Scan for the cell matching the given text and deliver its [x, y] coordinate at center. 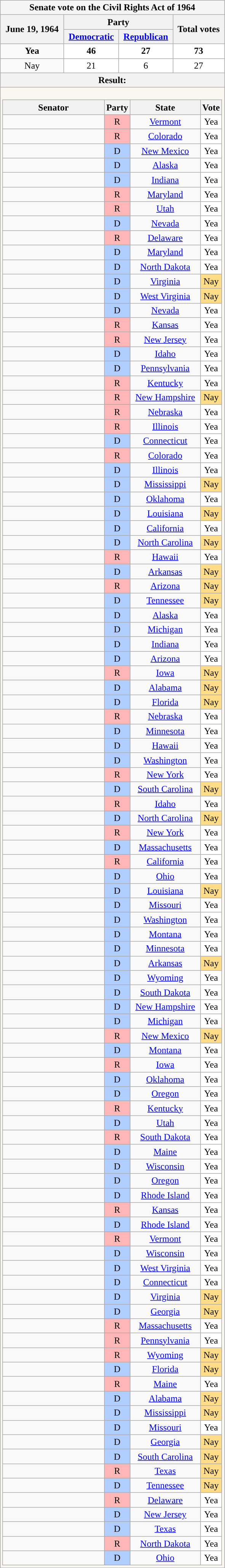
21 [91, 66]
Democratic [91, 37]
73 [198, 51]
Republican [146, 37]
6 [146, 66]
June 19, 1964 [32, 29]
Result: [112, 80]
Senate vote on the Civil Rights Act of 1964 [112, 8]
State [165, 107]
46 [91, 51]
Senator [53, 107]
Total votes [198, 29]
Vote [211, 107]
